Return [X, Y] of the center of cell containing provided text 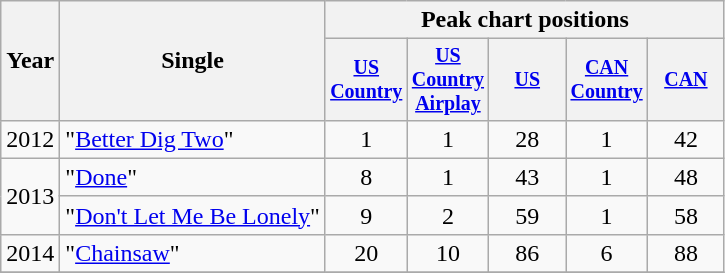
Single [193, 61]
88 [686, 253]
2 [448, 215]
10 [448, 253]
43 [528, 177]
CAN Country [607, 80]
59 [528, 215]
20 [366, 253]
US Country [366, 80]
US [528, 80]
28 [528, 139]
"Done" [193, 177]
48 [686, 177]
8 [366, 177]
9 [366, 215]
42 [686, 139]
Year [30, 61]
Peak chart positions [524, 20]
2014 [30, 253]
"Chainsaw" [193, 253]
6 [607, 253]
86 [528, 253]
58 [686, 215]
"Don't Let Me Be Lonely" [193, 215]
2013 [30, 196]
CAN [686, 80]
US Country Airplay [448, 80]
"Better Dig Two" [193, 139]
2012 [30, 139]
